Identify which cell holds the provided text, then report its (x, y) central coordinate. 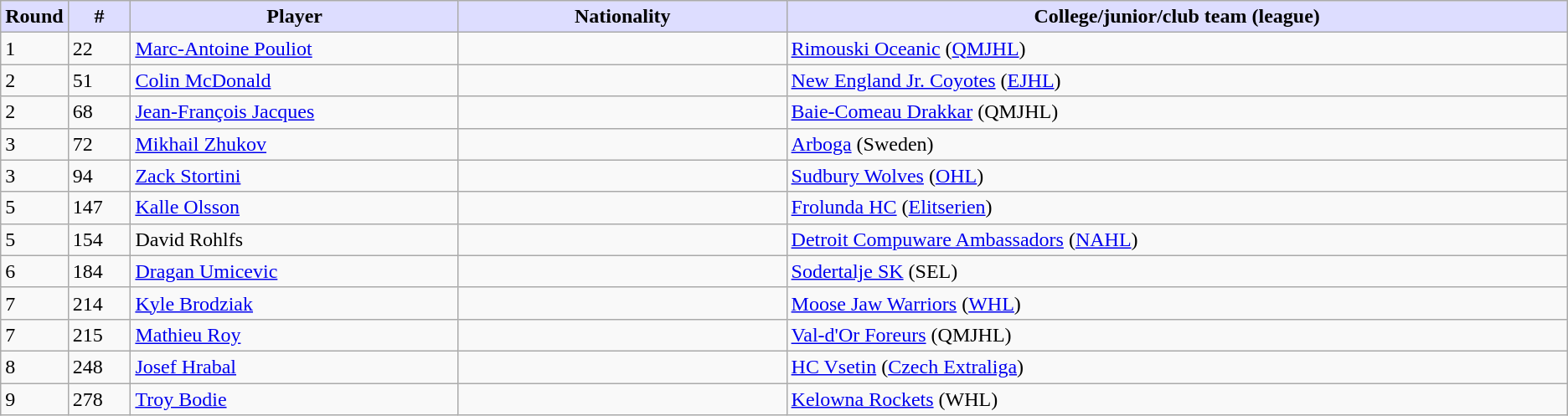
Mikhail Zhukov (295, 144)
94 (99, 176)
David Rohlfs (295, 239)
HC Vsetin (Czech Extraliga) (1177, 367)
6 (34, 271)
215 (99, 335)
Arboga (Sweden) (1177, 144)
# (99, 17)
Frolunda HC (Elitserien) (1177, 208)
Round (34, 17)
184 (99, 271)
Sodertalje SK (SEL) (1177, 271)
Colin McDonald (295, 80)
1 (34, 49)
72 (99, 144)
68 (99, 112)
Zack Stortini (295, 176)
Sudbury Wolves (OHL) (1177, 176)
Dragan Umicevic (295, 271)
248 (99, 367)
Rimouski Oceanic (QMJHL) (1177, 49)
Baie-Comeau Drakkar (QMJHL) (1177, 112)
Detroit Compuware Ambassadors (NAHL) (1177, 239)
Kalle Olsson (295, 208)
Player (295, 17)
Josef Hrabal (295, 367)
Kyle Brodziak (295, 303)
Troy Bodie (295, 399)
Kelowna Rockets (WHL) (1177, 399)
New England Jr. Coyotes (EJHL) (1177, 80)
278 (99, 399)
Marc-Antoine Pouliot (295, 49)
Moose Jaw Warriors (WHL) (1177, 303)
9 (34, 399)
Val-d'Or Foreurs (QMJHL) (1177, 335)
214 (99, 303)
Nationality (622, 17)
8 (34, 367)
147 (99, 208)
Jean-François Jacques (295, 112)
Mathieu Roy (295, 335)
22 (99, 49)
154 (99, 239)
College/junior/club team (league) (1177, 17)
51 (99, 80)
